Output the [X, Y] coordinate of the center of the cell containing the given text.  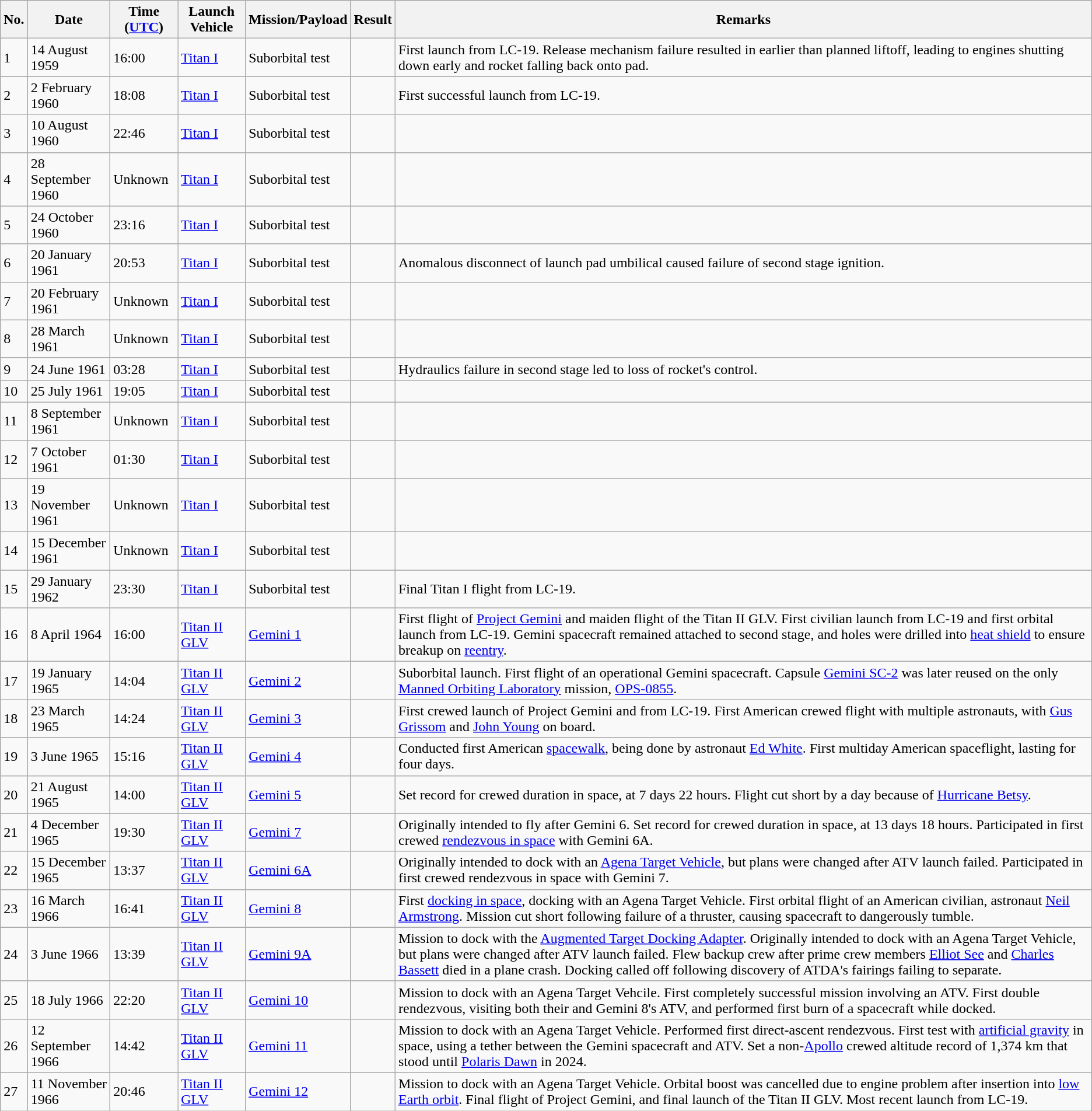
Gemini 12 [298, 1091]
14 [14, 551]
Gemini 2 [298, 680]
19 November 1961 [69, 505]
Result [373, 20]
10 [14, 391]
Gemini 1 [298, 635]
2 February 1960 [69, 96]
28 March 1961 [69, 338]
14:42 [144, 1046]
22:20 [144, 1000]
12 September 1966 [69, 1046]
Gemini 10 [298, 1000]
1 [14, 57]
Hydraulics failure in second stage led to loss of rocket's control. [743, 369]
15:16 [144, 756]
19:05 [144, 391]
19:30 [144, 832]
3 June 1965 [69, 756]
8 [14, 338]
Gemini 11 [298, 1046]
Anomalous disconnect of launch pad umbilical caused failure of second stage ignition. [743, 263]
26 [14, 1046]
Gemini 6A [298, 871]
Gemini 9A [298, 954]
23:30 [144, 589]
13 [14, 505]
25 July 1961 [69, 391]
Mission/Payload [298, 20]
First successful launch from LC-19. [743, 96]
14:00 [144, 795]
28 September 1960 [69, 179]
13:39 [144, 954]
16:41 [144, 908]
18 July 1966 [69, 1000]
20 February 1961 [69, 301]
Date [69, 20]
22:46 [144, 133]
Gemini 7 [298, 832]
18 [14, 719]
23:16 [144, 225]
8 April 1964 [69, 635]
Remarks [743, 20]
21 August 1965 [69, 795]
4 [14, 179]
8 September 1961 [69, 421]
20:46 [144, 1091]
11 [14, 421]
27 [14, 1091]
6 [14, 263]
Launch Vehicle [212, 20]
11 November 1966 [69, 1091]
25 [14, 1000]
20:53 [144, 263]
2 [14, 96]
Gemini 8 [298, 908]
Conducted first American spacewalk, being done by astronaut Ed White. First multiday American spaceflight, lasting for four days. [743, 756]
19 [14, 756]
4 December 1965 [69, 832]
16 March 1966 [69, 908]
24 June 1961 [69, 369]
3 [14, 133]
7 [14, 301]
Time (UTC) [144, 20]
20 January 1961 [69, 263]
14:24 [144, 719]
7 October 1961 [69, 459]
18:08 [144, 96]
Gemini 4 [298, 756]
24 October 1960 [69, 225]
5 [14, 225]
Final Titan I flight from LC-19. [743, 589]
9 [14, 369]
20 [14, 795]
16 [14, 635]
12 [14, 459]
15 [14, 589]
17 [14, 680]
23 [14, 908]
23 March 1965 [69, 719]
03:28 [144, 369]
Gemini 3 [298, 719]
22 [14, 871]
10 August 1960 [69, 133]
No. [14, 20]
3 June 1966 [69, 954]
Set record for crewed duration in space, at 7 days 22 hours. Flight cut short by a day because of Hurricane Betsy. [743, 795]
14 August 1959 [69, 57]
15 December 1965 [69, 871]
29 January 1962 [69, 589]
01:30 [144, 459]
14:04 [144, 680]
19 January 1965 [69, 680]
13:37 [144, 871]
15 December 1961 [69, 551]
Gemini 5 [298, 795]
21 [14, 832]
24 [14, 954]
